Locate the cell with the specified text and output its [x, y] center coordinate. 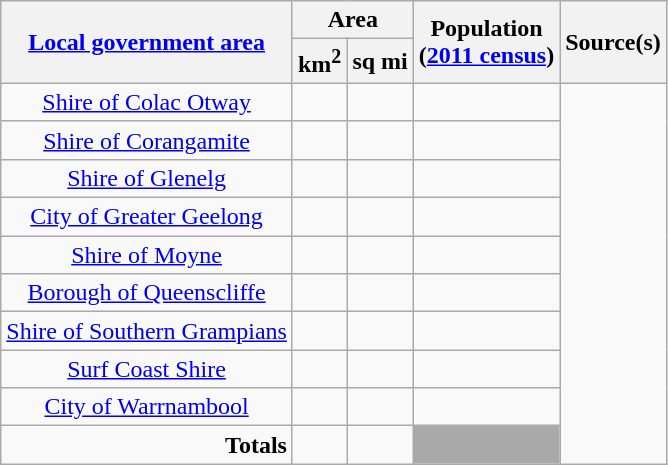
Surf Coast Shire [147, 369]
Area [352, 20]
Shire of Glenelg [147, 178]
Borough of Queenscliffe [147, 293]
sq mi [380, 62]
Shire of Colac Otway [147, 102]
Shire of Moyne [147, 255]
km2 [319, 62]
Shire of Corangamite [147, 140]
City of Warrnambool [147, 407]
Source(s) [614, 42]
Shire of Southern Grampians [147, 331]
City of Greater Geelong [147, 217]
Local government area [147, 42]
Totals [147, 445]
Population(2011 census) [486, 42]
